Return (X, Y) of the center of cell containing provided text 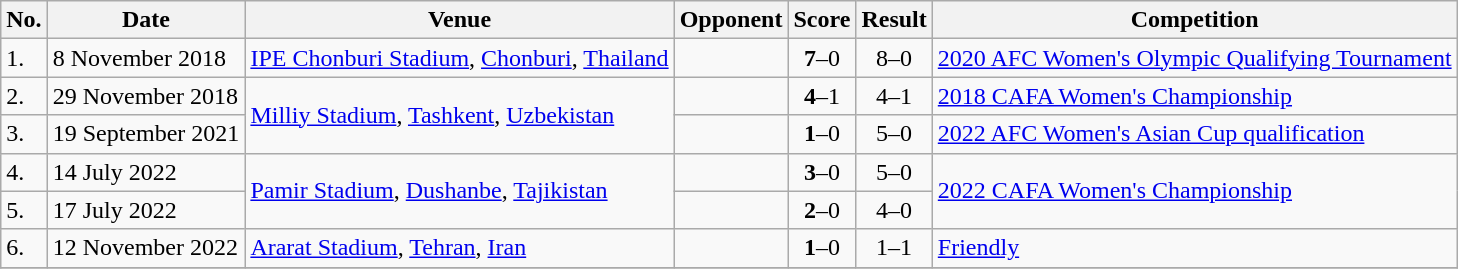
8–0 (894, 58)
2–0 (822, 210)
Pamir Stadium, Dushanbe, Tajikistan (460, 191)
Friendly (1194, 248)
Competition (1194, 20)
Score (822, 20)
3. (24, 134)
3–0 (822, 172)
Venue (460, 20)
19 September 2021 (146, 134)
4–0 (894, 210)
2. (24, 96)
12 November 2022 (146, 248)
7–0 (822, 58)
IPE Chonburi Stadium, Chonburi, Thailand (460, 58)
Ararat Stadium, Tehran, Iran (460, 248)
2022 AFC Women's Asian Cup qualification (1194, 134)
Result (894, 20)
Date (146, 20)
5. (24, 210)
8 November 2018 (146, 58)
29 November 2018 (146, 96)
14 July 2022 (146, 172)
2020 AFC Women's Olympic Qualifying Tournament (1194, 58)
17 July 2022 (146, 210)
1. (24, 58)
2022 CAFA Women's Championship (1194, 191)
No. (24, 20)
1–1 (894, 248)
4. (24, 172)
Opponent (731, 20)
6. (24, 248)
2018 CAFA Women's Championship (1194, 96)
Milliy Stadium, Tashkent, Uzbekistan (460, 115)
